Search for the cell housing the specified text and yield its (x, y) center coordinate. 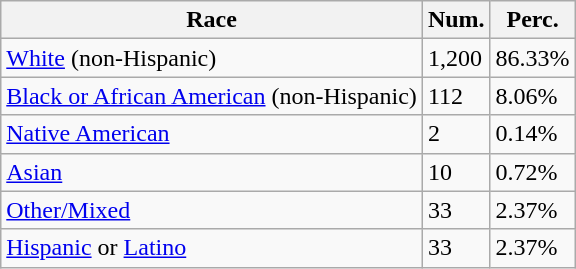
112 (456, 96)
1,200 (456, 58)
0.72% (532, 172)
Num. (456, 20)
White (non-Hispanic) (212, 58)
Asian (212, 172)
0.14% (532, 134)
8.06% (532, 96)
Native American (212, 134)
Race (212, 20)
Black or African American (non-Hispanic) (212, 96)
86.33% (532, 58)
Perc. (532, 20)
Hispanic or Latino (212, 248)
2 (456, 134)
Other/Mixed (212, 210)
10 (456, 172)
